For the text-containing cell, return its midpoint in (X, Y) coordinate format. 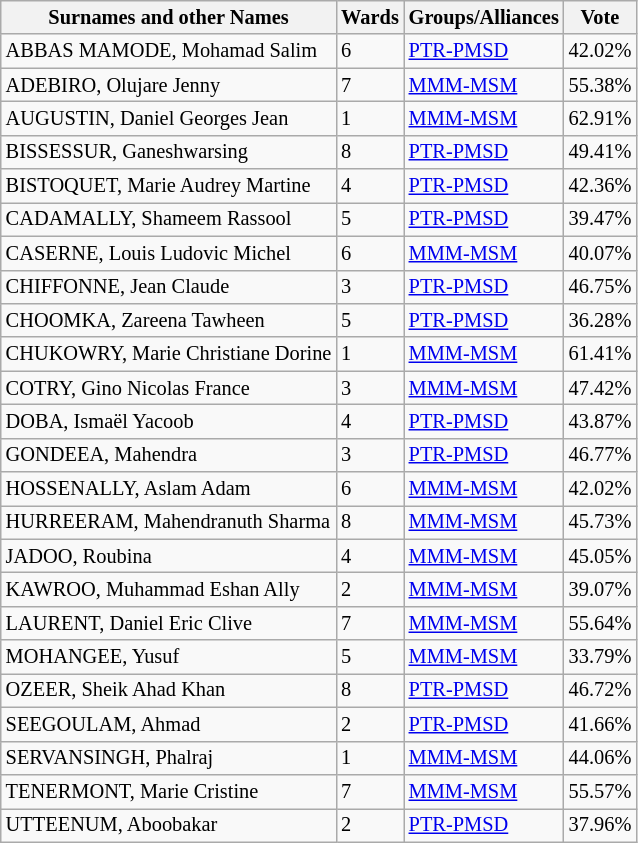
AUGUSTIN, Daniel Georges Jean (169, 118)
TENERMONT, Marie Cristine (169, 791)
44.06% (600, 758)
Vote (600, 17)
39.47% (600, 219)
HURREERAM, Mahendranuth Sharma (169, 522)
BISTOQUET, Marie Audrey Martine (169, 186)
ABBAS MAMODE, Mohamad Salim (169, 51)
OZEER, Sheik Ahad Khan (169, 690)
Surnames and other Names (169, 17)
SERVANSINGH, Phalraj (169, 758)
47.42% (600, 388)
MOHANGEE, Yusuf (169, 657)
CHIFFONNE, Jean Claude (169, 287)
55.38% (600, 85)
CADAMALLY, Shameem Rassool (169, 219)
CHOOMKA, Zareena Tawheen (169, 320)
33.79% (600, 657)
JADOO, Roubina (169, 556)
CHUKOWRY, Marie Christiane Dorine (169, 354)
39.07% (600, 589)
42.36% (600, 186)
61.41% (600, 354)
KAWROO, Muhammad Eshan Ally (169, 589)
Groups/Alliances (484, 17)
62.91% (600, 118)
ADEBIRO, Olujare Jenny (169, 85)
55.57% (600, 791)
SEEGOULAM, Ahmad (169, 724)
LAURENT, Daniel Eric Clive (169, 623)
45.05% (600, 556)
43.87% (600, 421)
46.77% (600, 455)
40.07% (600, 253)
49.41% (600, 152)
37.96% (600, 825)
36.28% (600, 320)
BISSESSUR, Ganeshwarsing (169, 152)
46.75% (600, 287)
CASERNE, Louis Ludovic Michel (169, 253)
55.64% (600, 623)
COTRY, Gino Nicolas France (169, 388)
46.72% (600, 690)
UTTEENUM, Aboobakar (169, 825)
DOBA, Ismaël Yacoob (169, 421)
GONDEEA, Mahendra (169, 455)
41.66% (600, 724)
HOSSENALLY, Aslam Adam (169, 489)
Wards (370, 17)
45.73% (600, 522)
